Extract the [X, Y] coordinate from the center of the cell holding the provided text.  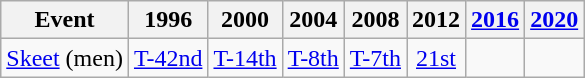
T-14th [245, 58]
21st [436, 58]
1996 [168, 20]
2020 [554, 20]
T-7th [375, 58]
Skeet (men) [65, 58]
2000 [245, 20]
Event [65, 20]
2004 [313, 20]
2016 [496, 20]
2008 [375, 20]
T-8th [313, 58]
T-42nd [168, 58]
2012 [436, 20]
